From the cell containing the given text, extract its center point as (x, y) coordinate. 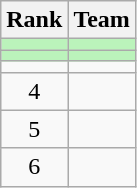
4 (34, 91)
Team (102, 20)
6 (34, 167)
5 (34, 129)
Rank (34, 20)
